Search for the cell housing the specified text and yield its [X, Y] center coordinate. 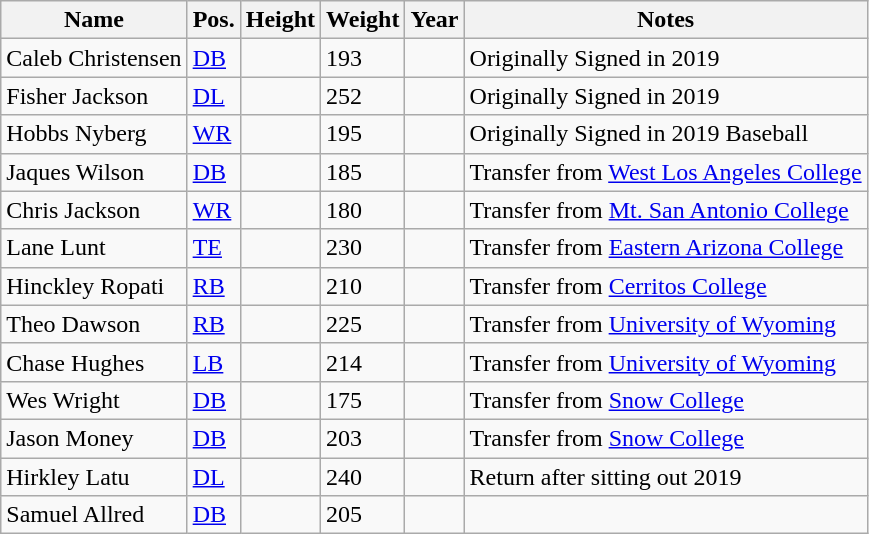
210 [363, 286]
175 [363, 400]
225 [363, 324]
Hinckley Ropati [94, 286]
Chase Hughes [94, 362]
Caleb Christensen [94, 58]
205 [363, 515]
Transfer from Cerritos College [666, 286]
Chris Jackson [94, 210]
Theo Dawson [94, 324]
Originally Signed in 2019 Baseball [666, 134]
193 [363, 58]
180 [363, 210]
Height [280, 20]
TE [214, 248]
Transfer from West Los Angeles College [666, 172]
214 [363, 362]
Wes Wright [94, 400]
Hirkley Latu [94, 477]
Jaques Wilson [94, 172]
LB [214, 362]
195 [363, 134]
230 [363, 248]
252 [363, 96]
Transfer from Eastern Arizona College [666, 248]
Samuel Allred [94, 515]
Name [94, 20]
Jason Money [94, 438]
Fisher Jackson [94, 96]
Transfer from Mt. San Antonio College [666, 210]
Notes [666, 20]
Lane Lunt [94, 248]
Weight [363, 20]
185 [363, 172]
240 [363, 477]
Return after sitting out 2019 [666, 477]
Hobbs Nyberg [94, 134]
Year [434, 20]
Pos. [214, 20]
203 [363, 438]
